Capture the cell that displays the provided text and extract its [x, y] central coordinate. 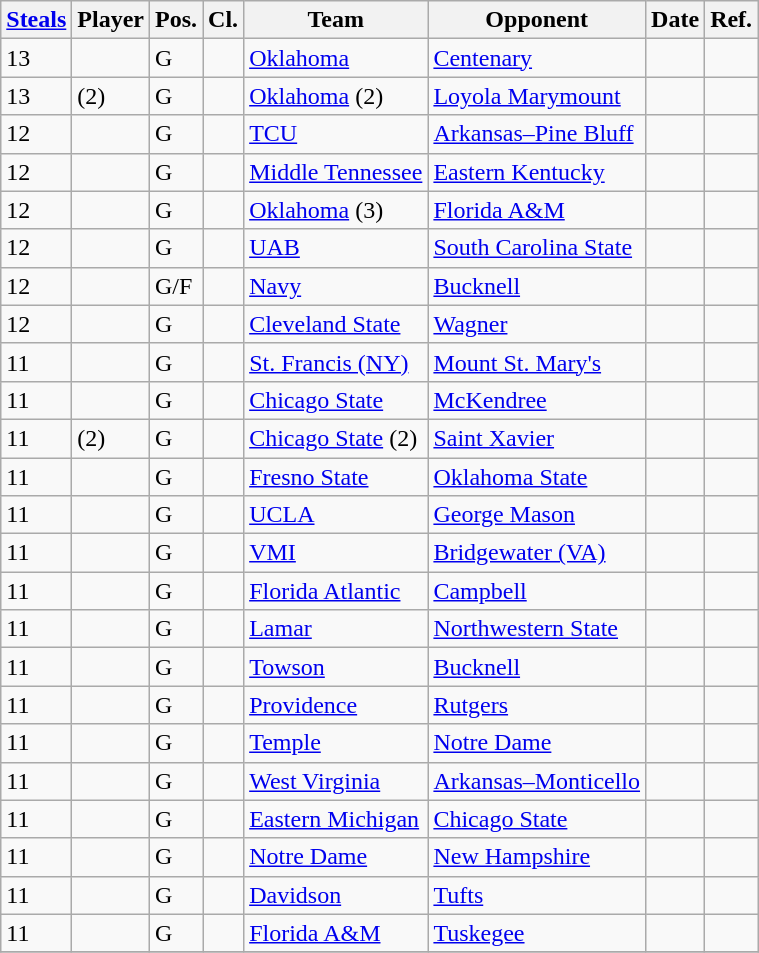
Arkansas–Monticello [537, 781]
Arkansas–Pine Bluff [537, 134]
Tuskegee [537, 933]
Temple [336, 743]
Ref. [732, 20]
Fresno State [336, 477]
Pos. [176, 20]
Opponent [537, 20]
Centenary [537, 58]
South Carolina State [537, 248]
Oklahoma (3) [336, 210]
TCU [336, 134]
Davidson [336, 895]
George Mason [537, 515]
Middle Tennessee [336, 172]
Northwestern State [537, 629]
Tufts [537, 895]
VMI [336, 553]
Towson [336, 667]
West Virginia [336, 781]
Date [676, 20]
Eastern Michigan [336, 819]
Florida Atlantic [336, 591]
Mount St. Mary's [537, 362]
Navy [336, 286]
Bridgewater (VA) [537, 553]
McKendree [537, 400]
Steals [36, 20]
UAB [336, 248]
Lamar [336, 629]
Oklahoma State [537, 477]
Providence [336, 705]
Wagner [537, 324]
Cl. [224, 20]
UCLA [336, 515]
New Hampshire [537, 857]
Eastern Kentucky [537, 172]
Chicago State (2) [336, 438]
Player [111, 20]
Oklahoma [336, 58]
Campbell [537, 591]
Rutgers [537, 705]
G/F [176, 286]
Cleveland State [336, 324]
Saint Xavier [537, 438]
Team [336, 20]
St. Francis (NY) [336, 362]
Loyola Marymount [537, 96]
Oklahoma (2) [336, 96]
